For the text-containing cell, return its midpoint in [x, y] coordinate format. 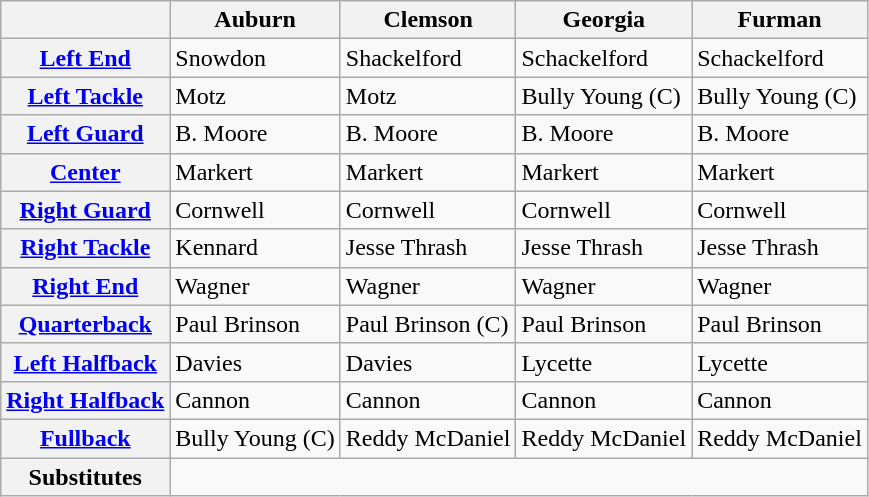
Left Halfback [86, 362]
Right Tackle [86, 248]
Paul Brinson (C) [428, 324]
Right End [86, 286]
Quarterback [86, 324]
Kennard [255, 248]
Left End [86, 58]
Auburn [255, 20]
Right Guard [86, 210]
Georgia [604, 20]
Furman [780, 20]
Snowdon [255, 58]
Substitutes [86, 477]
Center [86, 172]
Fullback [86, 438]
Left Tackle [86, 96]
Left Guard [86, 134]
Right Halfback [86, 400]
Clemson [428, 20]
Shackelford [428, 58]
